Detect which cell encompasses the target text, then output its [x, y] center coordinate. 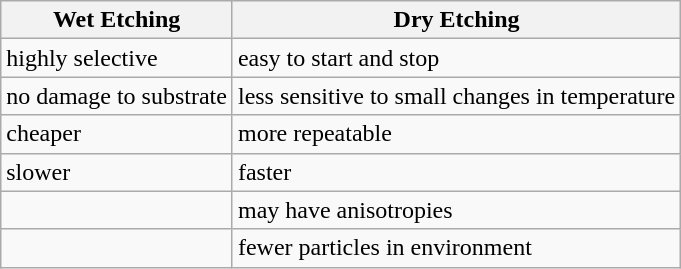
no damage to substrate [117, 96]
Wet Etching [117, 20]
cheaper [117, 134]
more repeatable [456, 134]
highly selective [117, 58]
less sensitive to small changes in temperature [456, 96]
Dry Etching [456, 20]
slower [117, 172]
faster [456, 172]
easy to start and stop [456, 58]
fewer particles in environment [456, 248]
may have anisotropies [456, 210]
